Capture the cell that displays the provided text and extract its (x, y) central coordinate. 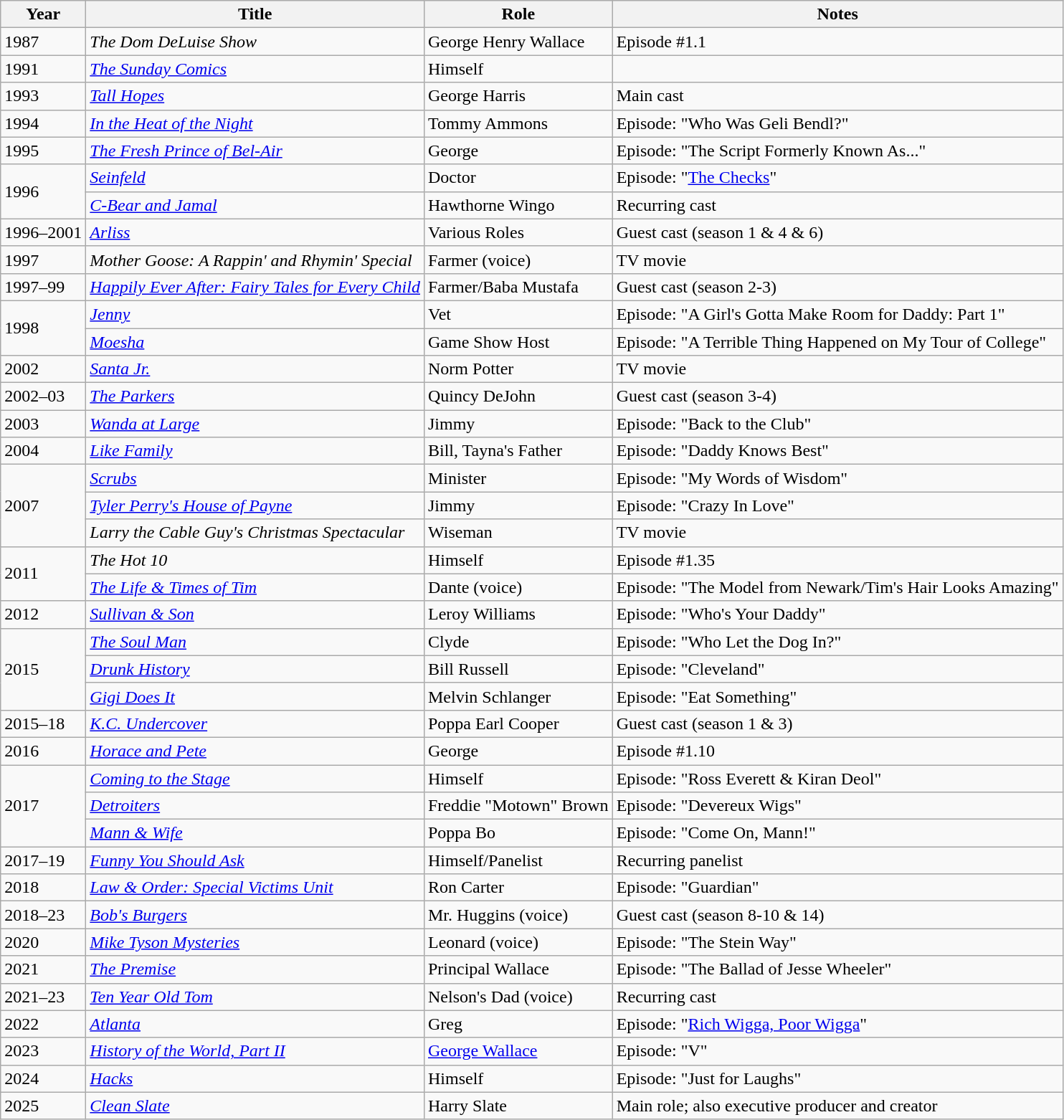
Hacks (255, 1078)
Episode: "The Ballad of Jesse Wheeler" (837, 969)
Episode: "Who Let the Dog In?" (837, 642)
1998 (43, 328)
Mr. Huggins (voice) (518, 915)
Freddie "Motown" Brown (518, 806)
George Wallace (518, 1051)
Episode: "Just for Laughs" (837, 1078)
1994 (43, 123)
Episode: "Who Was Geli Bendl?" (837, 123)
Mann & Wife (255, 833)
Larry the Cable Guy's Christmas Spectacular (255, 533)
Hawthorne Wingo (518, 205)
Wanda at Large (255, 424)
Leroy Williams (518, 614)
1996–2001 (43, 232)
Role (518, 14)
1987 (43, 42)
K.C. Undercover (255, 723)
Atlanta (255, 1024)
2002–03 (43, 397)
2021 (43, 969)
Minister (518, 478)
Funny You Should Ask (255, 860)
Scrubs (255, 478)
2021–23 (43, 997)
Main role; also executive producer and creator (837, 1106)
Poppa Earl Cooper (518, 723)
Guest cast (season 3-4) (837, 397)
Guest cast (season 2-3) (837, 287)
Himself/Panelist (518, 860)
2004 (43, 451)
The Hot 10 (255, 560)
Episode #1.1 (837, 42)
2015–18 (43, 723)
Santa Jr. (255, 369)
In the Heat of the Night (255, 123)
Episode: "Come On, Mann!" (837, 833)
Happily Ever After: Fairy Tales for Every Child (255, 287)
2020 (43, 942)
2011 (43, 574)
2007 (43, 506)
Episode: "The Stein Way" (837, 942)
1997–99 (43, 287)
1996 (43, 191)
2016 (43, 751)
Episode: "Devereux Wigs" (837, 806)
Episode #1.35 (837, 560)
Vet (518, 314)
Episode: "A Terrible Thing Happened on My Tour of College" (837, 342)
Title (255, 14)
Gigi Does It (255, 696)
2018 (43, 888)
Norm Potter (518, 369)
2017 (43, 805)
Farmer/Baba Mustafa (518, 287)
1991 (43, 69)
2018–23 (43, 915)
The Fresh Prince of Bel-Air (255, 151)
2024 (43, 1078)
Episode: "Back to the Club" (837, 424)
Detroiters (255, 806)
Poppa Bo (518, 833)
History of the World, Part II (255, 1051)
2017–19 (43, 860)
Episode #1.10 (837, 751)
Episode: "Ross Everett & Kiran Deol" (837, 778)
Episode: "A Girl's Gotta Make Room for Daddy: Part 1" (837, 314)
Main cast (837, 96)
Episode: "The Checks" (837, 178)
Episode: "Guardian" (837, 888)
2003 (43, 424)
C-Bear and Jamal (255, 205)
Mike Tyson Mysteries (255, 942)
Episode: "The Script Formerly Known As..." (837, 151)
1993 (43, 96)
2002 (43, 369)
The Life & Times of Tim (255, 587)
Sullivan & Son (255, 614)
Bill, Tayna's Father (518, 451)
Episode: "Crazy In Love" (837, 506)
Various Roles (518, 232)
The Dom DeLuise Show (255, 42)
Harry Slate (518, 1106)
Episode: "Daddy Knows Best" (837, 451)
Tyler Perry's House of Payne (255, 506)
Guest cast (season 1 & 4 & 6) (837, 232)
Guest cast (season 8-10 & 14) (837, 915)
Doctor (518, 178)
Like Family (255, 451)
Ten Year Old Tom (255, 997)
Bill Russell (518, 669)
2023 (43, 1051)
Mother Goose: A Rappin' and Rhymin' Special (255, 260)
Quincy DeJohn (518, 397)
1997 (43, 260)
Drunk History (255, 669)
Episode: "Who's Your Daddy" (837, 614)
2022 (43, 1024)
Principal Wallace (518, 969)
Arliss (255, 232)
George Henry Wallace (518, 42)
The Premise (255, 969)
Farmer (voice) (518, 260)
Episode: "Rich Wigga, Poor Wigga" (837, 1024)
Tommy Ammons (518, 123)
Bob's Burgers (255, 915)
1995 (43, 151)
Episode: "My Words of Wisdom" (837, 478)
Coming to the Stage (255, 778)
Nelson's Dad (voice) (518, 997)
Leonard (voice) (518, 942)
Clean Slate (255, 1106)
Notes (837, 14)
2025 (43, 1106)
The Soul Man (255, 642)
Horace and Pete (255, 751)
George Harris (518, 96)
Ron Carter (518, 888)
Episode: "Eat Something" (837, 696)
Tall Hopes (255, 96)
Guest cast (season 1 & 3) (837, 723)
Greg (518, 1024)
Melvin Schlanger (518, 696)
Seinfeld (255, 178)
Moesha (255, 342)
Episode: "V" (837, 1051)
Wiseman (518, 533)
Year (43, 14)
2012 (43, 614)
Clyde (518, 642)
Law & Order: Special Victims Unit (255, 888)
Game Show Host (518, 342)
2015 (43, 669)
Dante (voice) (518, 587)
Episode: "Cleveland" (837, 669)
Jenny (255, 314)
Recurring panelist (837, 860)
The Parkers (255, 397)
The Sunday Comics (255, 69)
Episode: "The Model from Newark/Tim's Hair Looks Amazing" (837, 587)
